Output the [x, y] coordinate of the center of the cell containing the given text.  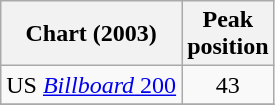
43 [228, 85]
Chart (2003) [92, 34]
Peakposition [228, 34]
US Billboard 200 [92, 85]
